Find where the given text appears and provide that cell's center as [X, Y] coordinate. 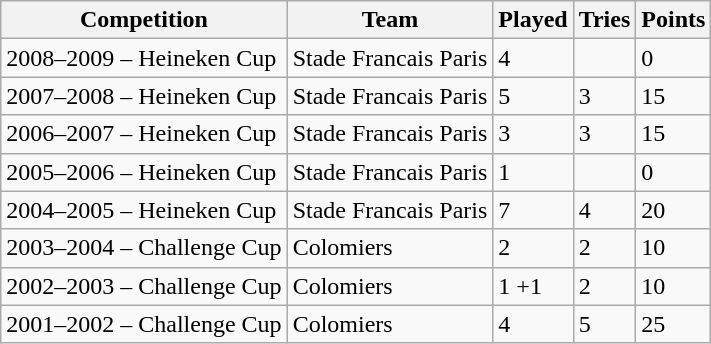
2004–2005 – Heineken Cup [144, 210]
2001–2002 – Challenge Cup [144, 324]
2005–2006 – Heineken Cup [144, 172]
Played [533, 20]
2007–2008 – Heineken Cup [144, 96]
1 +1 [533, 286]
2002–2003 – Challenge Cup [144, 286]
20 [674, 210]
1 [533, 172]
2008–2009 – Heineken Cup [144, 58]
7 [533, 210]
Tries [604, 20]
Competition [144, 20]
2006–2007 – Heineken Cup [144, 134]
25 [674, 324]
2003–2004 – Challenge Cup [144, 248]
Points [674, 20]
Team [390, 20]
